Capture the cell that displays the provided text and extract its (X, Y) central coordinate. 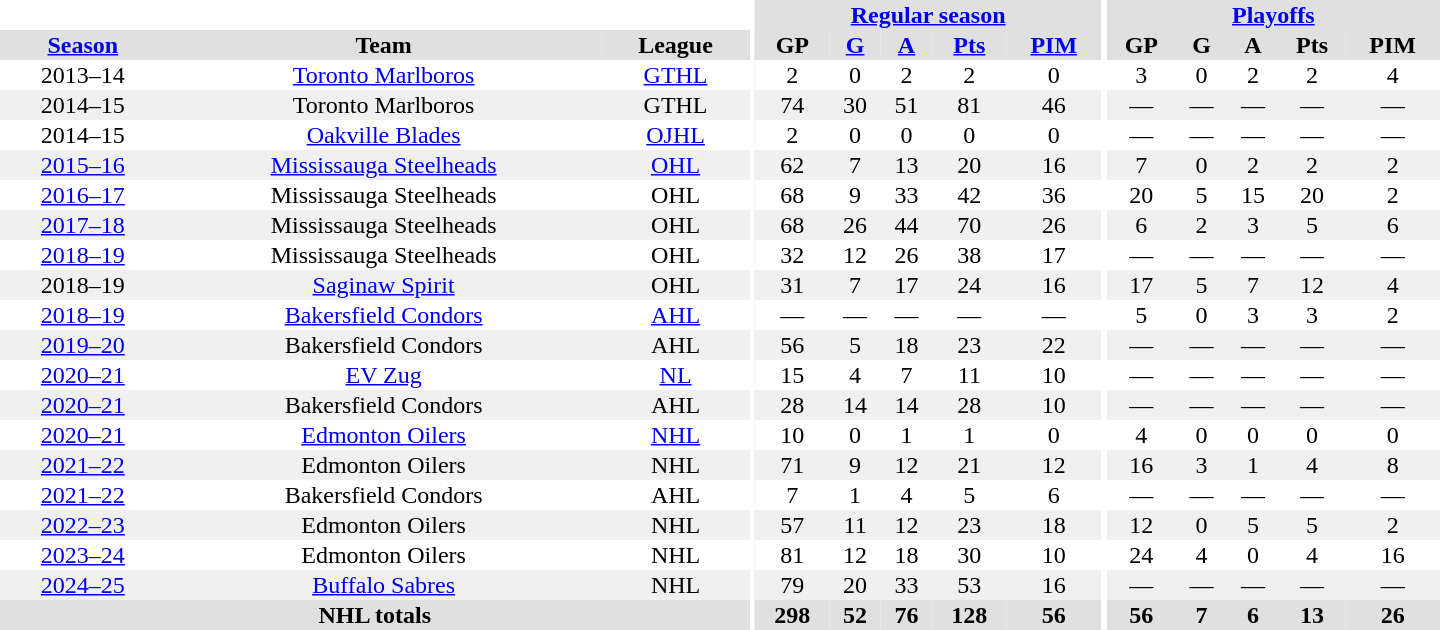
8 (1392, 465)
38 (969, 255)
74 (792, 105)
League (676, 45)
36 (1054, 195)
76 (906, 615)
46 (1054, 105)
2013–14 (83, 75)
52 (854, 615)
Oakville Blades (384, 135)
21 (969, 465)
32 (792, 255)
2016–17 (83, 195)
Saginaw Spirit (384, 285)
298 (792, 615)
OJHL (676, 135)
79 (792, 585)
2017–18 (83, 225)
Team (384, 45)
2019–20 (83, 345)
42 (969, 195)
51 (906, 105)
NHL totals (374, 615)
2023–24 (83, 555)
2024–25 (83, 585)
22 (1054, 345)
2022–23 (83, 525)
53 (969, 585)
128 (969, 615)
Buffalo Sabres (384, 585)
57 (792, 525)
Regular season (928, 15)
Playoffs (1274, 15)
EV Zug (384, 375)
71 (792, 465)
44 (906, 225)
62 (792, 165)
Season (83, 45)
NL (676, 375)
31 (792, 285)
70 (969, 225)
2015–16 (83, 165)
